Return the [x, y] coordinate for the center point of the cell that contains the specified text.  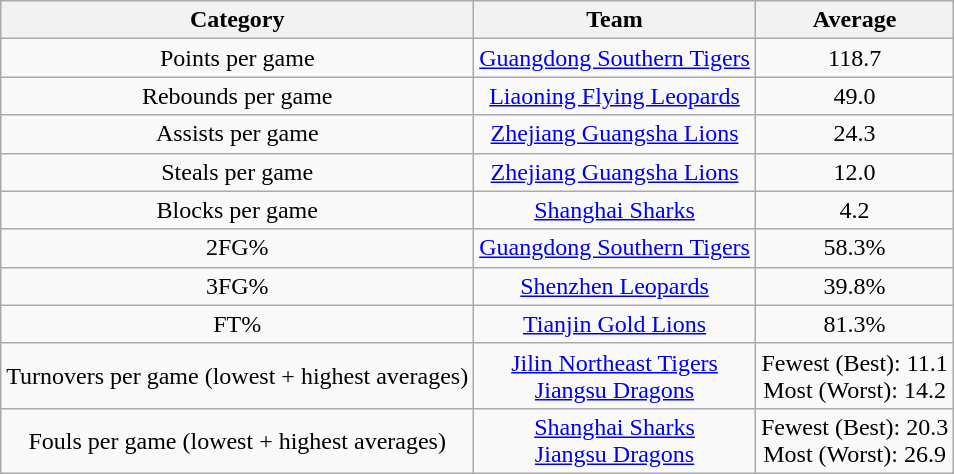
39.8% [854, 286]
Steals per game [238, 172]
Average [854, 20]
FT% [238, 324]
49.0 [854, 96]
Rebounds per game [238, 96]
58.3% [854, 248]
Fouls per game (lowest + highest averages) [238, 440]
Fewest (Best): 20.3Most (Worst): 26.9 [854, 440]
81.3% [854, 324]
Shanghai Sharks [615, 210]
3FG% [238, 286]
Points per game [238, 58]
Liaoning Flying Leopards [615, 96]
Jilin Northeast TigersJiangsu Dragons [615, 376]
Blocks per game [238, 210]
Shenzhen Leopards [615, 286]
Team [615, 20]
Shanghai SharksJiangsu Dragons [615, 440]
Fewest (Best): 11.1Most (Worst): 14.2 [854, 376]
Category [238, 20]
118.7 [854, 58]
12.0 [854, 172]
Tianjin Gold Lions [615, 324]
Turnovers per game (lowest + highest averages) [238, 376]
2FG% [238, 248]
Assists per game [238, 134]
4.2 [854, 210]
24.3 [854, 134]
